For the text-containing cell, return its midpoint in [X, Y] coordinate format. 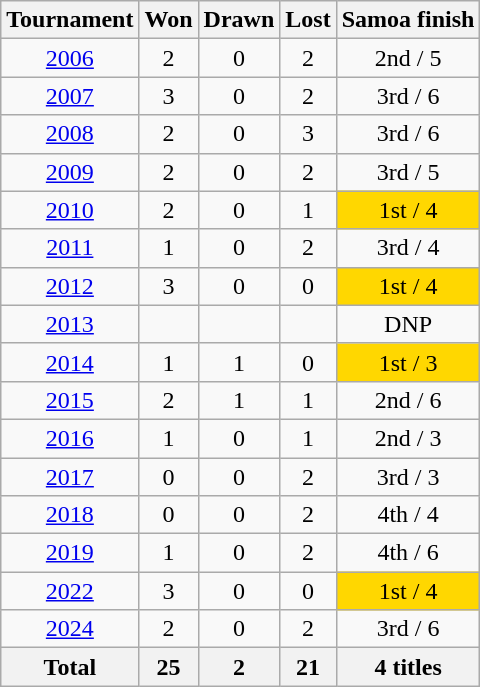
2022 [70, 591]
3rd / 4 [408, 248]
2006 [70, 58]
4th / 4 [408, 515]
2010 [70, 210]
2008 [70, 134]
Total [70, 667]
2009 [70, 172]
Drawn [239, 20]
1st / 3 [408, 362]
2nd / 3 [408, 438]
Lost [308, 20]
2nd / 6 [408, 400]
Tournament [70, 20]
2014 [70, 362]
4 titles [408, 667]
3rd / 5 [408, 172]
21 [308, 667]
2015 [70, 400]
2013 [70, 324]
25 [168, 667]
2024 [70, 629]
Samoa finish [408, 20]
Won [168, 20]
2016 [70, 438]
2017 [70, 477]
2012 [70, 286]
2018 [70, 515]
2nd / 5 [408, 58]
2011 [70, 248]
3rd / 3 [408, 477]
DNP [408, 324]
2019 [70, 553]
2007 [70, 96]
4th / 6 [408, 553]
